For the text-containing cell, return its midpoint in [X, Y] coordinate format. 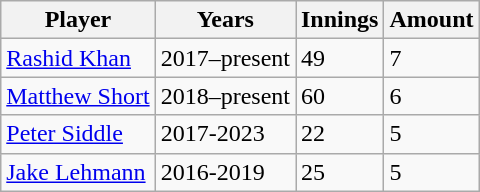
2016-2019 [225, 172]
22 [340, 134]
60 [340, 96]
6 [432, 96]
2017–present [225, 58]
Amount [432, 20]
Player [78, 20]
Innings [340, 20]
Matthew Short [78, 96]
Jake Lehmann [78, 172]
Peter Siddle [78, 134]
2018–present [225, 96]
25 [340, 172]
Years [225, 20]
7 [432, 58]
49 [340, 58]
Rashid Khan [78, 58]
2017-2023 [225, 134]
